Scan for the cell matching the given text and deliver its (x, y) coordinate at center. 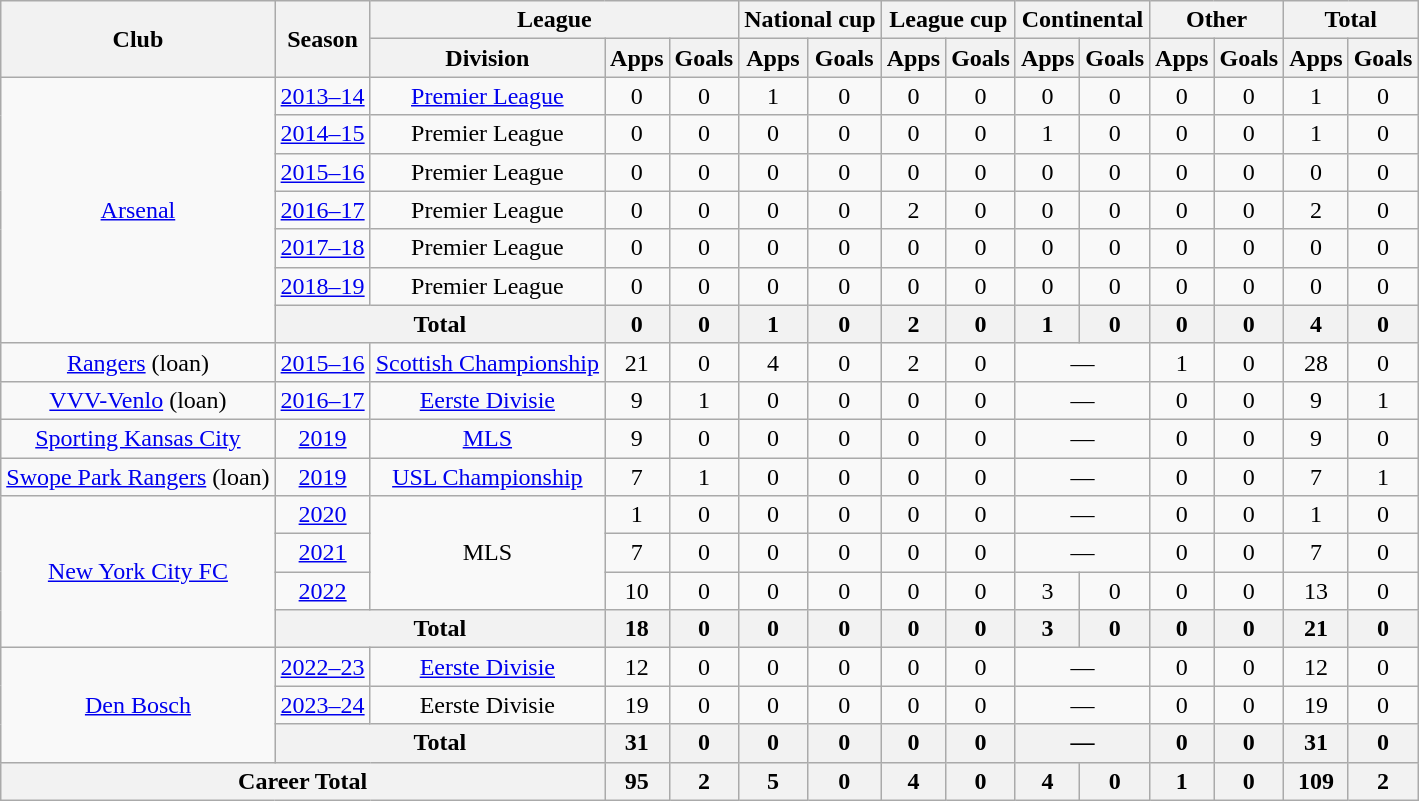
Scottish Championship (487, 362)
2013–14 (322, 96)
Other (1217, 20)
2014–15 (322, 134)
109 (1316, 781)
2020 (322, 515)
National cup (810, 20)
Club (138, 39)
2022 (322, 591)
Sporting Kansas City (138, 438)
Swope Park Rangers (loan) (138, 477)
2018–19 (322, 286)
Arsenal (138, 210)
Season (322, 39)
USL Championship (487, 477)
18 (637, 629)
League (554, 20)
Continental (1082, 20)
2017–18 (322, 248)
Den Bosch (138, 705)
5 (773, 781)
28 (1316, 362)
Rangers (loan) (138, 362)
10 (637, 591)
Career Total (303, 781)
VVV-Venlo (loan) (138, 400)
2021 (322, 553)
New York City FC (138, 572)
League cup (948, 20)
13 (1316, 591)
2023–24 (322, 705)
2022–23 (322, 667)
95 (637, 781)
Division (487, 58)
